Detect which cell encompasses the target text, then output its (x, y) center coordinate. 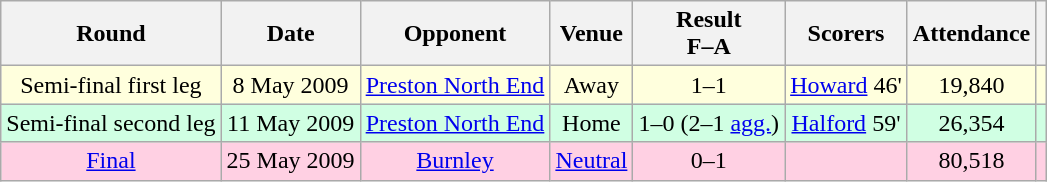
Attendance (971, 34)
Venue (592, 34)
Home (592, 123)
Halford 59' (846, 123)
Semi-final second leg (111, 123)
Semi-final first leg (111, 85)
1–1 (709, 85)
19,840 (971, 85)
ResultF–A (709, 34)
Howard 46' (846, 85)
80,518 (971, 161)
26,354 (971, 123)
0–1 (709, 161)
Final (111, 161)
11 May 2009 (290, 123)
Date (290, 34)
Away (592, 85)
Scorers (846, 34)
Opponent (455, 34)
Burnley (455, 161)
Neutral (592, 161)
25 May 2009 (290, 161)
Round (111, 34)
8 May 2009 (290, 85)
1–0 (2–1 agg.) (709, 123)
